Return the (X, Y) coordinate for the center point of the cell that contains the specified text.  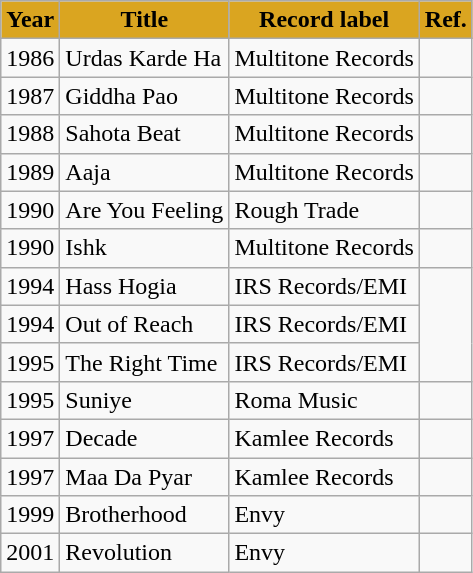
Rough Trade (324, 210)
1999 (30, 515)
Urdas Karde Ha (144, 58)
Suniye (144, 400)
Ref. (446, 20)
Giddha Pao (144, 96)
Hass Hogia (144, 286)
Roma Music (324, 400)
Year (30, 20)
Record label (324, 20)
Brotherhood (144, 515)
Sahota Beat (144, 134)
Aaja (144, 172)
1988 (30, 134)
Maa Da Pyar (144, 477)
Out of Reach (144, 324)
1987 (30, 96)
1986 (30, 58)
2001 (30, 553)
Are You Feeling (144, 210)
The Right Time (144, 362)
Ishk (144, 248)
Decade (144, 438)
Revolution (144, 553)
1989 (30, 172)
Title (144, 20)
